Extract the (x, y) coordinate from the center of the cell holding the provided text.  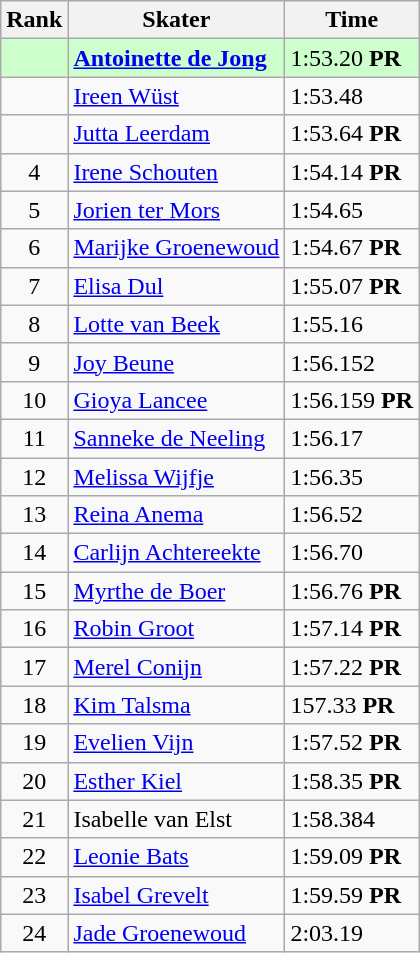
Evelien Vijn (176, 743)
Jutta Leerdam (176, 134)
4 (34, 172)
Merel Conijn (176, 667)
Melissa Wijfje (176, 477)
Isabel Grevelt (176, 895)
Jade Groenewoud (176, 933)
Antoinette de Jong (176, 58)
1:53.64 PR (352, 134)
8 (34, 324)
1:56.152 (352, 362)
Robin Groot (176, 629)
Skater (176, 20)
Joy Beune (176, 362)
1:58.384 (352, 819)
Jorien ter Mors (176, 210)
1:53.20 PR (352, 58)
1:58.35 PR (352, 781)
16 (34, 629)
Elisa Dul (176, 286)
Rank (34, 20)
Isabelle van Elst (176, 819)
Reina Anema (176, 515)
12 (34, 477)
9 (34, 362)
21 (34, 819)
Ireen Wüst (176, 96)
Lotte van Beek (176, 324)
1:59.59 PR (352, 895)
10 (34, 400)
Kim Talsma (176, 705)
1:54.65 (352, 210)
15 (34, 591)
1:57.14 PR (352, 629)
22 (34, 857)
1:59.09 PR (352, 857)
Gioya Lancee (176, 400)
1:56.70 (352, 553)
7 (34, 286)
Leonie Bats (176, 857)
13 (34, 515)
Carlijn Achtereekte (176, 553)
23 (34, 895)
1:56.17 (352, 438)
2:03.19 (352, 933)
1:56.35 (352, 477)
1:56.159 PR (352, 400)
Irene Schouten (176, 172)
5 (34, 210)
Sanneke de Neeling (176, 438)
1:54.67 PR (352, 248)
1:57.52 PR (352, 743)
19 (34, 743)
Time (352, 20)
20 (34, 781)
18 (34, 705)
14 (34, 553)
1:56.52 (352, 515)
1:56.76 PR (352, 591)
157.33 PR (352, 705)
1:54.14 PR (352, 172)
6 (34, 248)
1:55.07 PR (352, 286)
17 (34, 667)
24 (34, 933)
1:57.22 PR (352, 667)
11 (34, 438)
1:53.48 (352, 96)
Myrthe de Boer (176, 591)
Esther Kiel (176, 781)
1:55.16 (352, 324)
Marijke Groenewoud (176, 248)
